Provide the [x, y] coordinate of the cell's center where the given text is located.  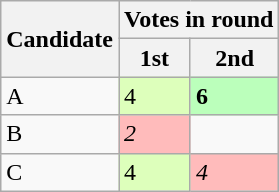
A [60, 96]
B [60, 134]
2nd [234, 58]
Candidate [60, 39]
2 [154, 134]
1st [154, 58]
6 [234, 96]
C [60, 172]
Votes in round [198, 20]
